Locate the cell with the specified text and output its (x, y) center coordinate. 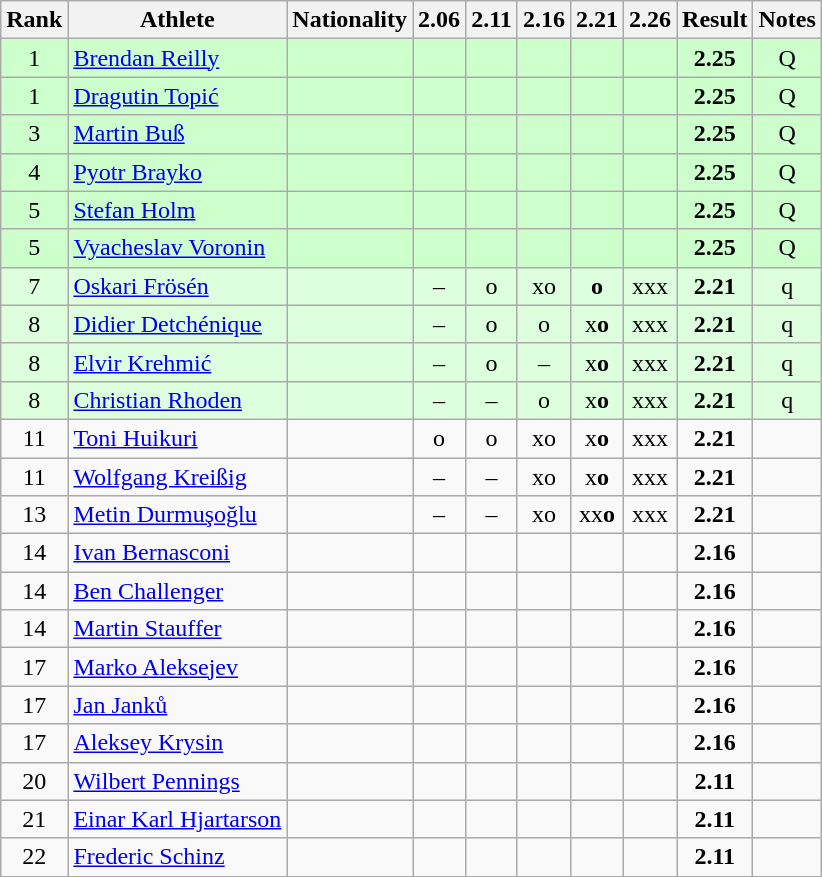
22 (34, 857)
Martin Stauffer (178, 629)
xxo (596, 515)
Wolfgang Kreißig (178, 477)
13 (34, 515)
20 (34, 781)
Result (715, 20)
Notes (787, 20)
21 (34, 819)
Marko Aleksejev (178, 667)
Toni Huikuri (178, 438)
Elvir Krehmić (178, 362)
Pyotr Brayko (178, 172)
Nationality (350, 20)
Metin Durmuşoğlu (178, 515)
Athlete (178, 20)
Jan Janků (178, 705)
2.06 (440, 20)
Oskari Frösén (178, 286)
Stefan Holm (178, 210)
3 (34, 134)
7 (34, 286)
Martin Buß (178, 134)
Einar Karl Hjartarson (178, 819)
Brendan Reilly (178, 58)
Dragutin Topić (178, 96)
Frederic Schinz (178, 857)
Rank (34, 20)
4 (34, 172)
Wilbert Pennings (178, 781)
Ben Challenger (178, 591)
Didier Detchénique (178, 324)
Ivan Bernasconi (178, 553)
Christian Rhoden (178, 400)
2.26 (650, 20)
Vyacheslav Voronin (178, 248)
Aleksey Krysin (178, 743)
